Extract the (x, y) coordinate from the center of the cell holding the provided text.  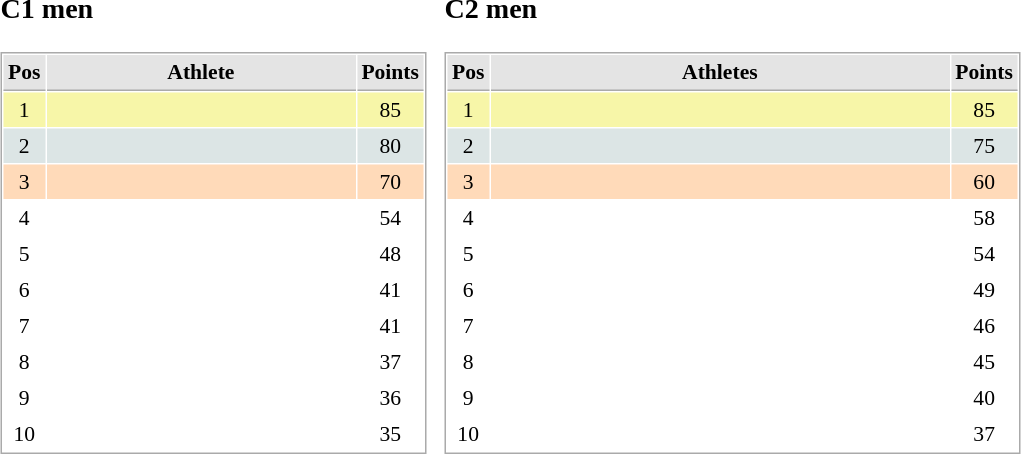
35 (390, 434)
58 (984, 218)
60 (984, 182)
Athletes (720, 74)
Athlete (200, 74)
45 (984, 362)
48 (390, 254)
80 (390, 146)
75 (984, 146)
70 (390, 182)
49 (984, 290)
36 (390, 398)
40 (984, 398)
46 (984, 326)
